From the cell containing the given text, extract its center point as [x, y] coordinate. 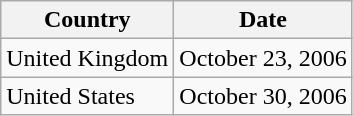
Country [88, 20]
United States [88, 96]
Date [263, 20]
October 30, 2006 [263, 96]
United Kingdom [88, 58]
October 23, 2006 [263, 58]
